Output the (x, y) coordinate of the center of the cell containing the given text.  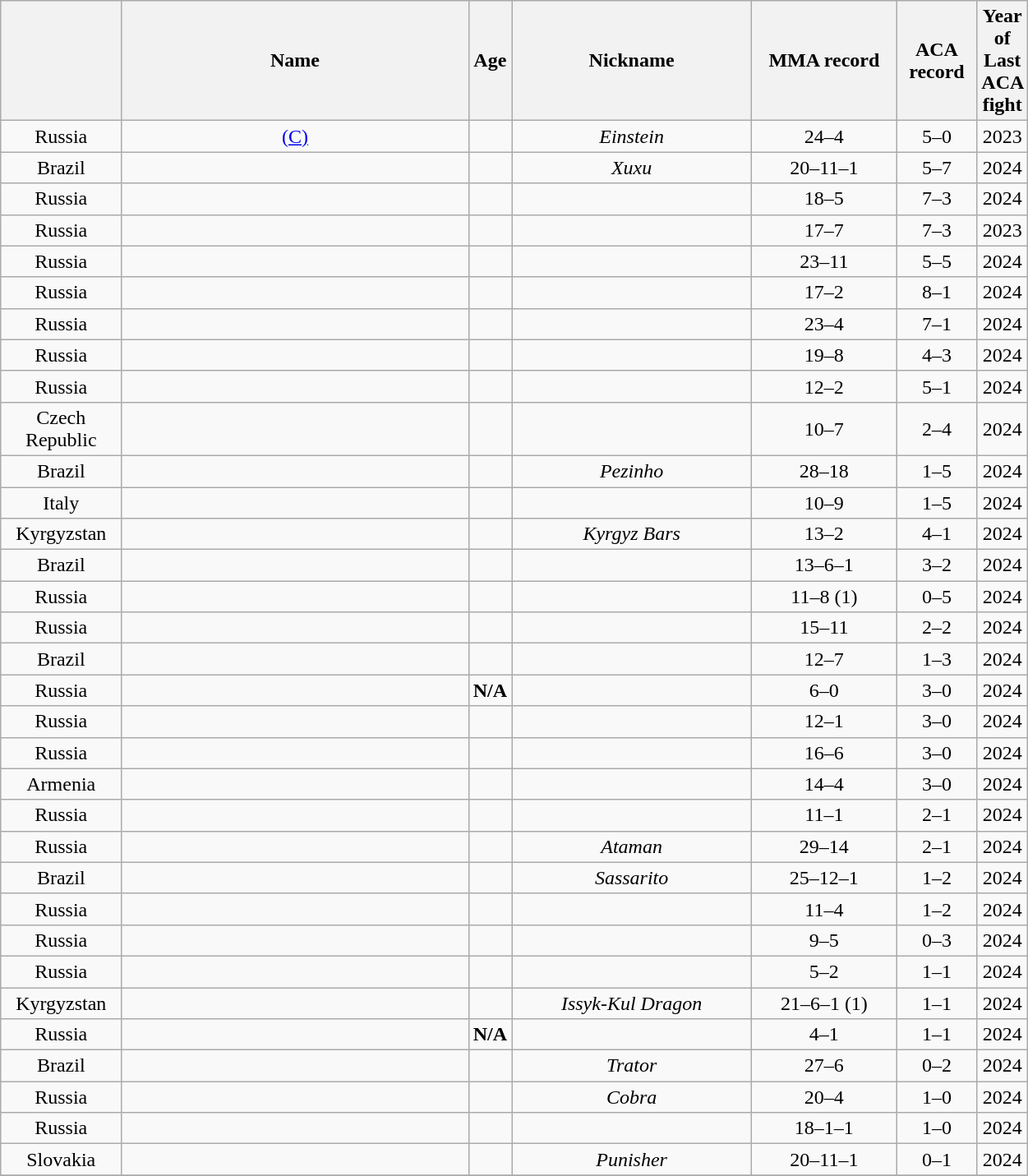
3–2 (937, 565)
6–0 (824, 690)
Einstein (631, 136)
29–14 (824, 846)
5–0 (937, 136)
Armenia (61, 784)
2–2 (937, 628)
Italy (61, 502)
5–7 (937, 168)
27–6 (824, 1066)
17–7 (824, 230)
12–2 (824, 386)
17–2 (824, 293)
Nickname (631, 61)
MMA record (824, 61)
25–12–1 (824, 878)
Punisher (631, 1160)
Kyrgyz Bars (631, 534)
14–4 (824, 784)
11–4 (824, 909)
23–4 (824, 324)
Issyk-Kul Dragon (631, 1003)
21–6–1 (1) (824, 1003)
20–4 (824, 1097)
18–1–1 (824, 1128)
7–1 (937, 324)
28–18 (824, 471)
23–11 (824, 261)
2–4 (937, 429)
19–8 (824, 355)
10–9 (824, 502)
Year of Last ACA fight (1003, 61)
Age (490, 61)
0–5 (937, 597)
Xuxu (631, 168)
Sassarito (631, 878)
Cobra (631, 1097)
0–2 (937, 1066)
13–2 (824, 534)
24–4 (824, 136)
Trator (631, 1066)
12–1 (824, 722)
Name (295, 61)
4–3 (937, 355)
5–5 (937, 261)
18–5 (824, 199)
15–11 (824, 628)
10–7 (824, 429)
ACA record (937, 61)
Slovakia (61, 1160)
Ataman (631, 846)
16–6 (824, 753)
5–2 (824, 971)
5–1 (937, 386)
11–8 (1) (824, 597)
(C) (295, 136)
0–1 (937, 1160)
Czech Republic (61, 429)
Pezinho (631, 471)
9–5 (824, 940)
0–3 (937, 940)
13–6–1 (824, 565)
11–1 (824, 815)
12–7 (824, 659)
1–3 (937, 659)
8–1 (937, 293)
